Find where the given text appears and provide that cell's center as (x, y) coordinate. 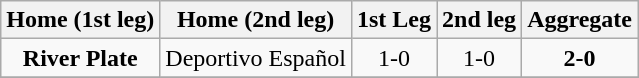
River Plate (80, 58)
Home (2nd leg) (256, 20)
Deportivo Español (256, 58)
2-0 (580, 58)
1st Leg (394, 20)
Home (1st leg) (80, 20)
2nd leg (480, 20)
Aggregate (580, 20)
